Output the (X, Y) coordinate of the center of the cell containing the given text.  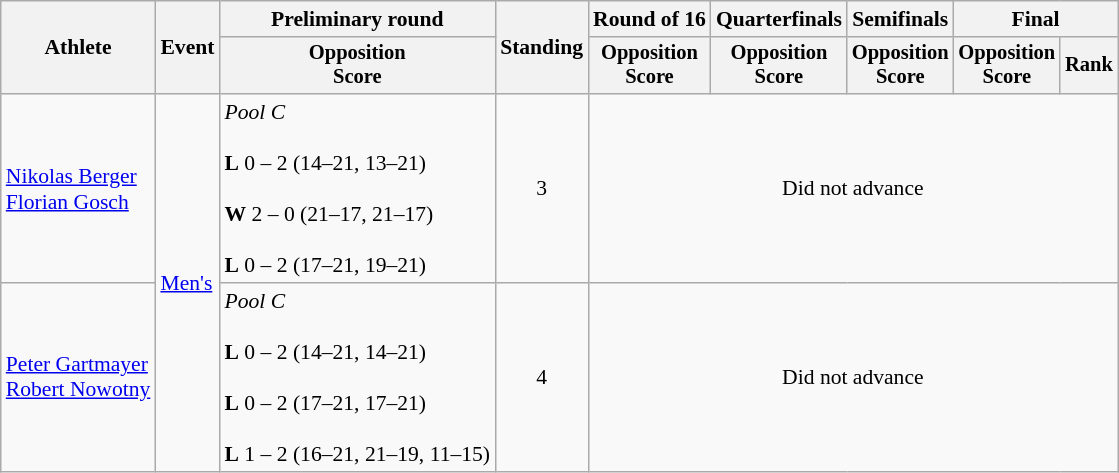
Pool CL 0 – 2 (14–21, 14–21)L 0 – 2 (17–21, 17–21)L 1 – 2 (16–21, 21–19, 11–15) (357, 378)
Standing (542, 48)
Semifinals (900, 19)
3 (542, 188)
Nikolas BergerFlorian Gosch (78, 188)
Rank (1089, 66)
Pool CL 0 – 2 (14–21, 13–21)W 2 – 0 (21–17, 21–17)L 0 – 2 (17–21, 19–21) (357, 188)
Peter GartmayerRobert Nowotny (78, 378)
Men's (187, 282)
Final (1036, 19)
Athlete (78, 48)
4 (542, 378)
Preliminary round (357, 19)
Quarterfinals (779, 19)
Event (187, 48)
Round of 16 (650, 19)
